Locate the cell with the specified text and output its [X, Y] center coordinate. 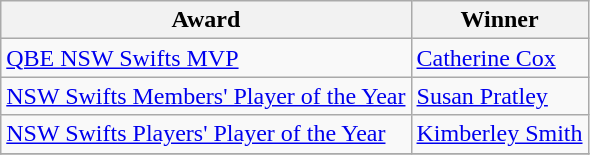
Winner [500, 20]
NSW Swifts Members' Player of the Year [206, 96]
Award [206, 20]
NSW Swifts Players' Player of the Year [206, 134]
Susan Pratley [500, 96]
Kimberley Smith [500, 134]
QBE NSW Swifts MVP [206, 58]
Catherine Cox [500, 58]
